From the cell containing the given text, extract its center point as [x, y] coordinate. 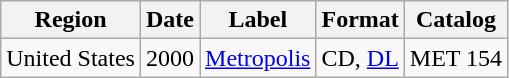
CD, DL [360, 58]
2000 [170, 58]
Format [360, 20]
Region [71, 20]
MET 154 [456, 58]
United States [71, 58]
Metropolis [258, 58]
Label [258, 20]
Catalog [456, 20]
Date [170, 20]
